From the cell containing the given text, extract its center point as (x, y) coordinate. 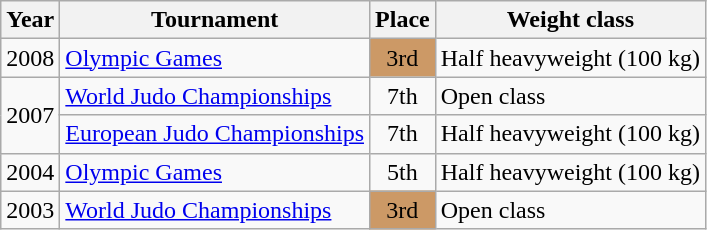
Tournament (215, 20)
Place (403, 20)
2004 (30, 172)
2008 (30, 58)
Year (30, 20)
European Judo Championships (215, 134)
5th (403, 172)
2003 (30, 210)
2007 (30, 115)
Weight class (570, 20)
